Identify which cell holds the provided text, then report its (X, Y) central coordinate. 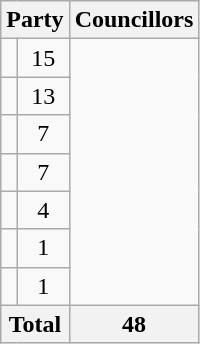
48 (134, 324)
Councillors (134, 20)
13 (43, 96)
4 (43, 210)
Total (35, 324)
15 (43, 58)
Party (35, 20)
